Provide the (X, Y) coordinate of the cell's center where the given text is located.  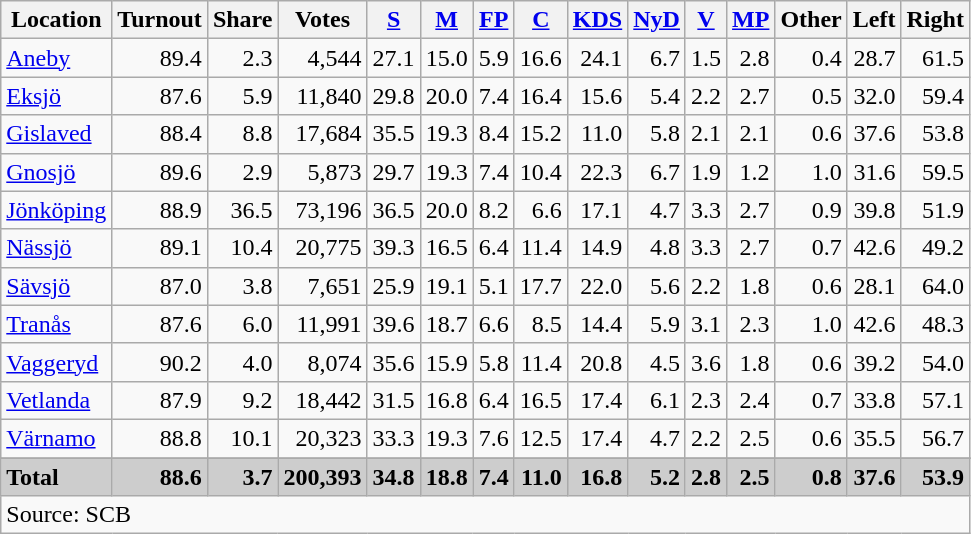
20,323 (322, 438)
1.2 (751, 172)
9.2 (242, 400)
V (706, 20)
2.4 (751, 400)
Sävsjö (56, 286)
20,775 (322, 248)
54.0 (935, 362)
Gislaved (56, 134)
89.1 (160, 248)
8.8 (242, 134)
0.8 (811, 477)
0.9 (811, 210)
17.7 (540, 286)
Vetlanda (56, 400)
Värnamo (56, 438)
59.5 (935, 172)
48.3 (935, 324)
4.0 (242, 362)
33.8 (874, 400)
39.6 (394, 324)
33.3 (394, 438)
17,684 (322, 134)
4,544 (322, 58)
FP (494, 20)
MP (751, 20)
28.1 (874, 286)
Turnout (160, 20)
29.8 (394, 96)
25.9 (394, 286)
Tranås (56, 324)
3.7 (242, 477)
59.4 (935, 96)
53.9 (935, 477)
Jönköping (56, 210)
56.7 (935, 438)
Nässjö (56, 248)
5.1 (494, 286)
1.9 (706, 172)
Source: SCB (486, 515)
15.9 (446, 362)
Eksjö (56, 96)
27.1 (394, 58)
3.8 (242, 286)
64.0 (935, 286)
C (540, 20)
32.0 (874, 96)
57.1 (935, 400)
31.5 (394, 400)
35.6 (394, 362)
87.9 (160, 400)
61.5 (935, 58)
87.0 (160, 286)
88.4 (160, 134)
15.6 (597, 96)
S (394, 20)
22.0 (597, 286)
29.7 (394, 172)
5.2 (657, 477)
8.2 (494, 210)
1.5 (706, 58)
51.9 (935, 210)
31.6 (874, 172)
Aneby (56, 58)
Right (935, 20)
39.3 (394, 248)
73,196 (322, 210)
11,840 (322, 96)
200,393 (322, 477)
15.0 (446, 58)
Vaggeryd (56, 362)
5,873 (322, 172)
Total (56, 477)
11,991 (322, 324)
18.7 (446, 324)
KDS (597, 20)
28.7 (874, 58)
Share (242, 20)
5.6 (657, 286)
Other (811, 20)
3.6 (706, 362)
8,074 (322, 362)
16.6 (540, 58)
18.8 (446, 477)
M (446, 20)
3.1 (706, 324)
12.5 (540, 438)
24.1 (597, 58)
22.3 (597, 172)
39.2 (874, 362)
Left (874, 20)
18,442 (322, 400)
14.9 (597, 248)
17.1 (597, 210)
88.8 (160, 438)
8.4 (494, 134)
89.4 (160, 58)
10.1 (242, 438)
39.8 (874, 210)
34.8 (394, 477)
8.5 (540, 324)
4.5 (657, 362)
NyD (657, 20)
Location (56, 20)
14.4 (597, 324)
Votes (322, 20)
6.0 (242, 324)
5.4 (657, 96)
15.2 (540, 134)
49.2 (935, 248)
Gnosjö (56, 172)
4.8 (657, 248)
2.9 (242, 172)
7.6 (494, 438)
90.2 (160, 362)
16.4 (540, 96)
53.8 (935, 134)
88.9 (160, 210)
89.6 (160, 172)
19.1 (446, 286)
6.1 (657, 400)
20.8 (597, 362)
7,651 (322, 286)
0.5 (811, 96)
88.6 (160, 477)
0.4 (811, 58)
